Search for the cell housing the specified text and yield its (X, Y) center coordinate. 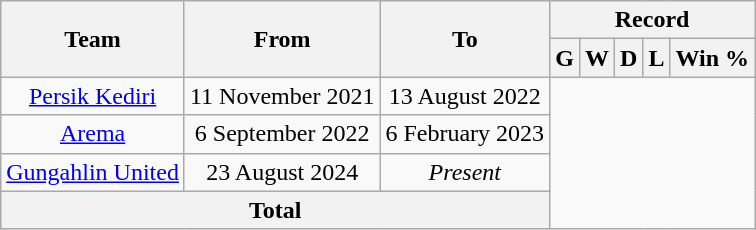
Persik Kediri (93, 96)
Team (93, 39)
6 February 2023 (465, 134)
W (596, 58)
D (628, 58)
From (282, 39)
G (565, 58)
6 September 2022 (282, 134)
Record (652, 20)
To (465, 39)
Present (465, 172)
Arema (93, 134)
Total (276, 210)
11 November 2021 (282, 96)
Win % (712, 58)
Gungahlin United (93, 172)
23 August 2024 (282, 172)
13 August 2022 (465, 96)
L (656, 58)
